Return the (x, y) coordinate for the center point of the cell that contains the specified text.  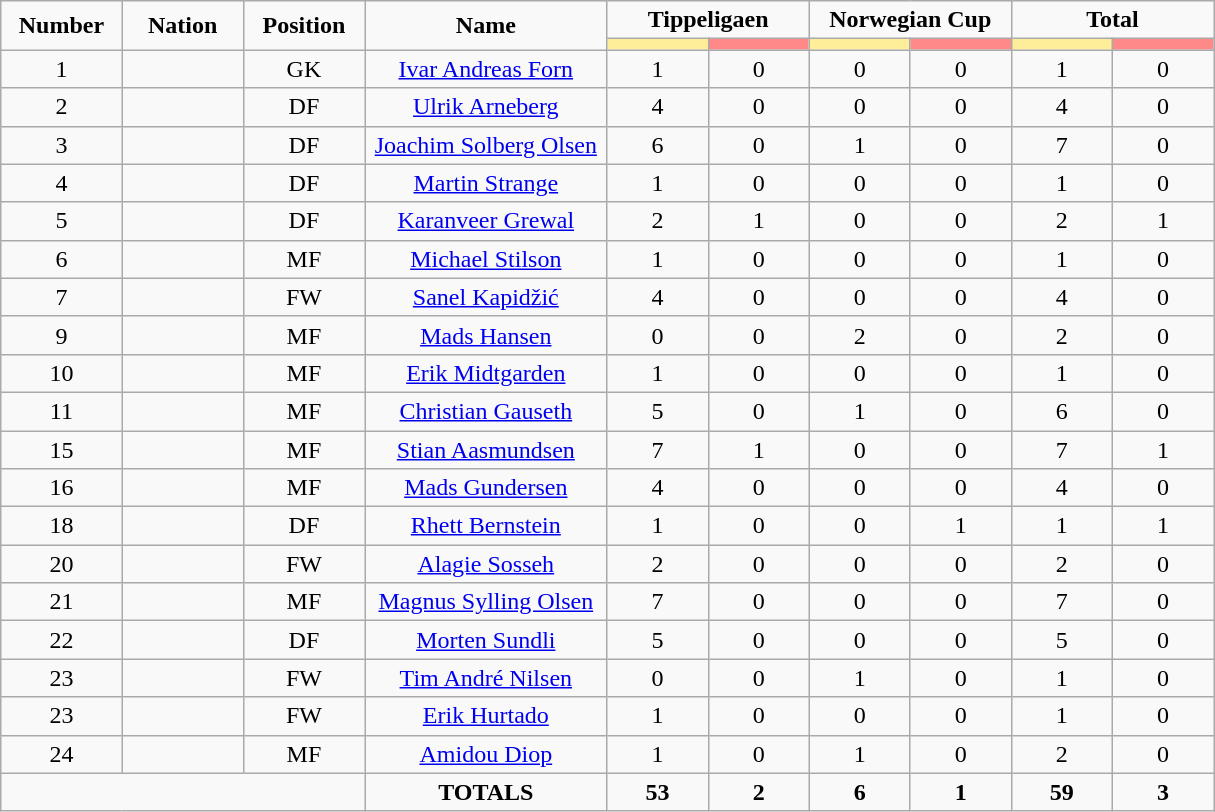
Mads Hansen (486, 335)
Michael Stilson (486, 259)
Ivar Andreas Forn (486, 69)
Erik Hurtado (486, 716)
Karanveer Grewal (486, 221)
Total (1112, 20)
Norwegian Cup (910, 20)
59 (1062, 792)
53 (658, 792)
Tippeligaen (708, 20)
Sanel Kapidžić (486, 297)
Nation (182, 26)
Stian Aasmundsen (486, 449)
24 (62, 754)
Mads Gundersen (486, 488)
Morten Sundli (486, 640)
16 (62, 488)
TOTALS (486, 792)
Ulrik Arneberg (486, 107)
9 (62, 335)
Christian Gauseth (486, 411)
Rhett Bernstein (486, 526)
Magnus Sylling Olsen (486, 602)
Position (304, 26)
18 (62, 526)
20 (62, 564)
15 (62, 449)
Number (62, 26)
Erik Midtgarden (486, 373)
Amidou Diop (486, 754)
Name (486, 26)
11 (62, 411)
10 (62, 373)
21 (62, 602)
Joachim Solberg Olsen (486, 145)
Alagie Sosseh (486, 564)
Tim André Nilsen (486, 678)
22 (62, 640)
GK (304, 69)
Martin Strange (486, 183)
